Locate the cell with the specified text and output its (X, Y) center coordinate. 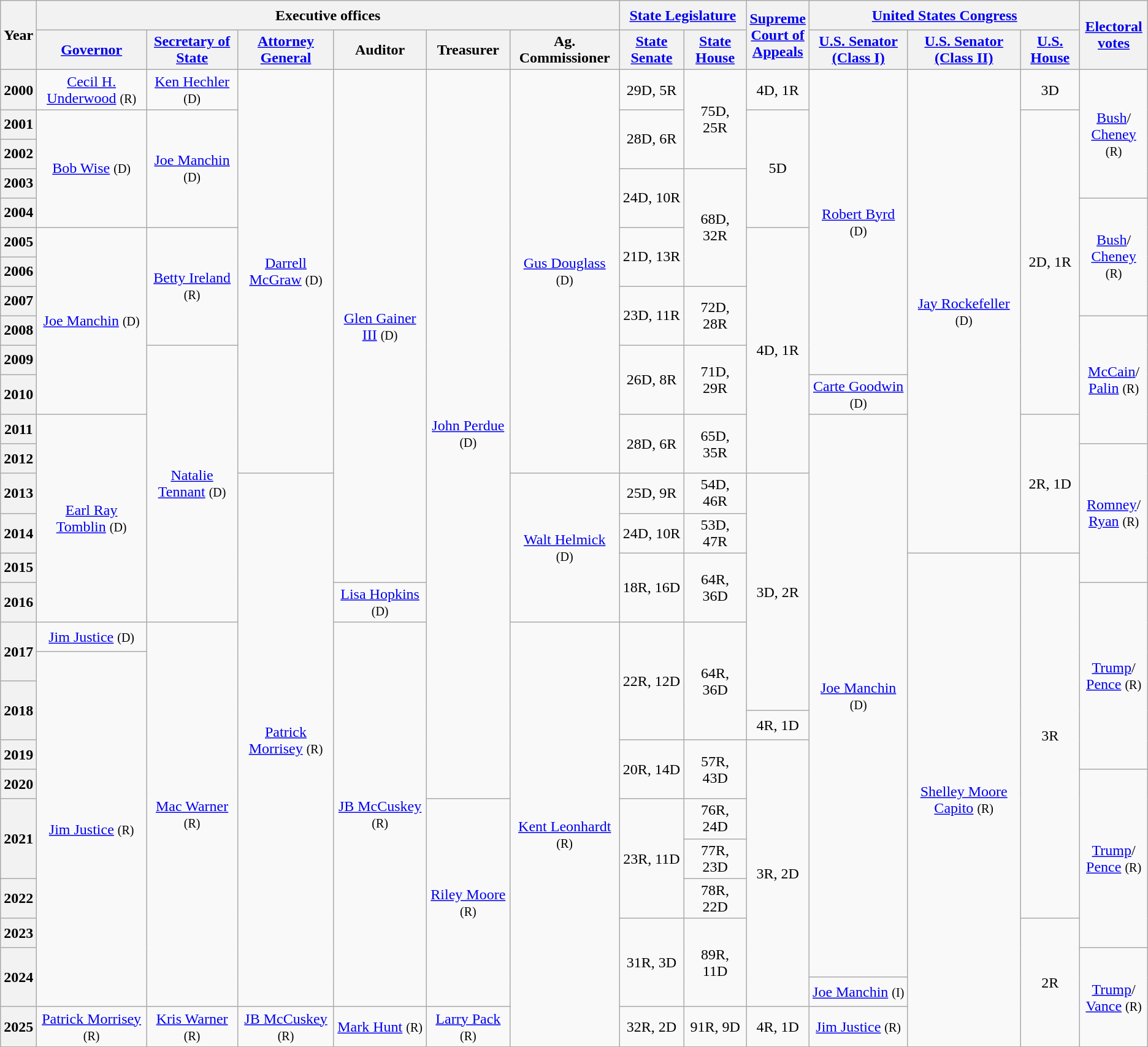
Natalie Tennant (D) (191, 484)
Kris Warner (R) (191, 1026)
91R, 9D (715, 1026)
U.S. Senator (Class I) (859, 50)
78R, 22D (715, 899)
Ken Hechler (D) (191, 89)
Kent Leonhardt (R) (565, 834)
2024 (18, 977)
53D, 47R (715, 533)
2R (1050, 982)
Jim Justice (D) (92, 637)
2R, 1D (1050, 484)
2019 (18, 755)
2000 (18, 89)
2010 (18, 395)
23R, 11D (652, 858)
Jay Rockefeller (D) (964, 311)
2014 (18, 533)
2002 (18, 154)
2018 (18, 710)
21D, 13R (652, 257)
57R, 43D (715, 769)
Year (18, 36)
John Perdue (D) (469, 434)
23D, 11R (652, 316)
Ag. Commissioner (565, 50)
SupremeCourt ofAppeals (778, 36)
McCain/Palin (R) (1114, 380)
3D, 2R (778, 592)
2023 (18, 933)
77R, 23D (715, 858)
89R, 11D (715, 962)
Glen Gainer III (D) (380, 326)
75D, 25R (715, 119)
Auditor (380, 50)
2021 (18, 839)
State House (715, 50)
2020 (18, 784)
2005 (18, 242)
3R, 2D (778, 873)
2016 (18, 602)
3R (1050, 736)
Mark Hunt (R) (380, 1026)
Governor (92, 50)
Betty Ireland (R) (191, 286)
32R, 2D (652, 1026)
2025 (18, 1026)
Lisa Hopkins (D) (380, 602)
2004 (18, 213)
Executive offices (328, 15)
2013 (18, 493)
Shelley Moore Capito (R) (964, 799)
Mac Warner (R) (191, 814)
2D, 1R (1050, 262)
2012 (18, 459)
State Legislature (683, 15)
Robert Byrd (D) (859, 222)
26D, 8R (652, 380)
2022 (18, 899)
65D, 35R (715, 444)
Bob Wise (D) (92, 169)
Cecil H. Underwood (R) (92, 89)
Joe Manchin (I) (859, 992)
Larry Pack (R) (469, 1026)
2015 (18, 568)
71D, 29R (715, 380)
22R, 12D (652, 681)
2009 (18, 360)
Riley Moore (R) (469, 902)
54D, 46R (715, 493)
2007 (18, 301)
76R, 24D (715, 819)
Treasurer (469, 50)
68D, 32R (715, 227)
Electoralvotes (1114, 36)
State Senate (652, 50)
2008 (18, 330)
Walt Helmick (D) (565, 548)
25D, 9R (652, 493)
U.S. House (1050, 50)
Attorney General (286, 50)
5D (778, 169)
29D, 5R (652, 89)
2006 (18, 272)
Gus Douglass (D) (565, 272)
3D (1050, 89)
Earl Ray Tomblin (D) (92, 519)
U.S. Senator (Class II) (964, 50)
2001 (18, 124)
2011 (18, 429)
20R, 14D (652, 769)
Secretary of State (191, 50)
2017 (18, 652)
Carte Goodwin (D) (859, 395)
Darrell McGraw (D) (286, 272)
18R, 16D (652, 587)
United States Congress (944, 15)
Trump/Vance (R) (1114, 997)
Romney/Ryan (R) (1114, 513)
31R, 3D (652, 962)
2003 (18, 183)
72D, 28R (715, 316)
